Return (X, Y) of the center of cell containing provided text 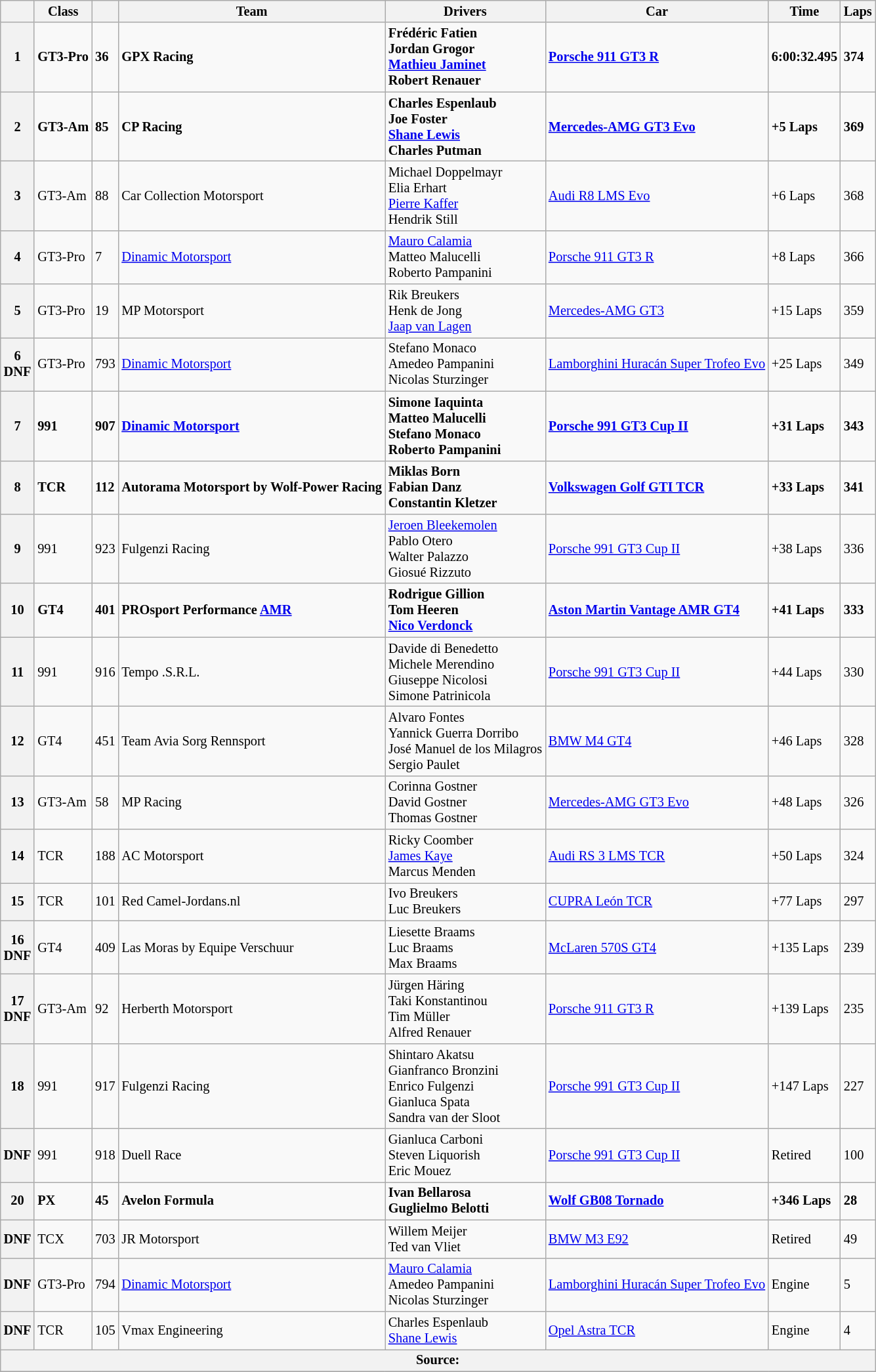
794 (105, 1285)
+5 Laps (804, 127)
401 (105, 610)
+41 Laps (804, 610)
+25 Laps (804, 364)
13 (18, 802)
Aston Martin Vantage AMR GT4 (657, 610)
+346 Laps (804, 1201)
188 (105, 856)
MP Racing (251, 802)
Team (251, 11)
907 (105, 426)
+46 Laps (804, 741)
BMW M3 E92 (657, 1239)
Liesette Braams Luc Braams Max Braams (465, 947)
916 (105, 672)
Michael Doppelmayr Elia Erhart Pierre Kaffer Hendrik Still (465, 196)
8 (18, 488)
100 (858, 1155)
239 (858, 947)
45 (105, 1201)
Team Avia Sorg Rennsport (251, 741)
Mauro Calamia Matteo Malucelli Roberto Pampanini (465, 257)
Ricky Coomber James Kaye Marcus Menden (465, 856)
923 (105, 549)
409 (105, 947)
6DNF (18, 364)
Gianluca Carboni Steven Liquorish Eric Mouez (465, 1155)
Duell Race (251, 1155)
12 (18, 741)
16DNF (18, 947)
451 (105, 741)
112 (105, 488)
Miklas Born Fabian Danz Constantin Kletzer (465, 488)
Shintaro Akatsu Gianfranco Bronzini Enrico Fulgenzi Gianluca Spata Sandra van der Sloot (465, 1086)
+8 Laps (804, 257)
235 (858, 1008)
Las Moras by Equipe Verschuur (251, 947)
101 (105, 902)
Corinna Gostner David Gostner Thomas Gostner (465, 802)
+15 Laps (804, 311)
+33 Laps (804, 488)
3 (18, 196)
6:00:32.495 (804, 57)
Ivan Bellarosa Guglielmo Belotti (465, 1201)
Tempo .S.R.L. (251, 672)
58 (105, 802)
368 (858, 196)
+77 Laps (804, 902)
+38 Laps (804, 549)
MP Motorsport (251, 311)
330 (858, 672)
Volkswagen Golf GTI TCR (657, 488)
CUPRA León TCR (657, 902)
703 (105, 1239)
Stefano Monaco Amedeo Pampanini Nicolas Sturzinger (465, 364)
Vmax Engineering (251, 1330)
105 (105, 1330)
Mercedes-AMG GT3 (657, 311)
+147 Laps (804, 1086)
359 (858, 311)
GPX Racing (251, 57)
AC Motorsport (251, 856)
Drivers (465, 11)
Frédéric Fatien Jordan Grogor Mathieu Jaminet Robert Renauer (465, 57)
326 (858, 802)
297 (858, 902)
15 (18, 902)
+6 Laps (804, 196)
Rik Breukers Henk de Jong Jaap van Lagen (465, 311)
Class (63, 11)
Audi R8 LMS Evo (657, 196)
343 (858, 426)
92 (105, 1008)
227 (858, 1086)
Simone Iaquinta Matteo Malucelli Stefano Monaco Roberto Pampanini (465, 426)
10 (18, 610)
+48 Laps (804, 802)
Car Collection Motorsport (251, 196)
336 (858, 549)
+31 Laps (804, 426)
17DNF (18, 1008)
Rodrigue Gillion Tom Heeren Nico Verdonck (465, 610)
793 (105, 364)
366 (858, 257)
11 (18, 672)
Opel Astra TCR (657, 1330)
BMW M4 GT4 (657, 741)
Willem Meijer Ted van Vliet (465, 1239)
14 (18, 856)
Ivo Breukers Luc Breukers (465, 902)
Wolf GB08 Tornado (657, 1201)
88 (105, 196)
+135 Laps (804, 947)
2 (18, 127)
324 (858, 856)
+50 Laps (804, 856)
Davide di Benedetto Michele Merendino Giuseppe Nicolosi Simone Patrinicola (465, 672)
1 (18, 57)
Car (657, 11)
McLaren 570S GT4 (657, 947)
918 (105, 1155)
28 (858, 1201)
36 (105, 57)
Mauro Calamia Amedeo Pampanini Nicolas Sturzinger (465, 1285)
349 (858, 364)
341 (858, 488)
PROsport Performance AMR (251, 610)
PX (63, 1201)
374 (858, 57)
Time (804, 11)
CP Racing (251, 127)
Charles Espenlaub Shane Lewis (465, 1330)
Autorama Motorsport by Wolf-Power Racing (251, 488)
Alvaro Fontes Yannick Guerra Dorribo José Manuel de los Milagros Sergio Paulet (465, 741)
369 (858, 127)
Red Camel-Jordans.nl (251, 902)
Charles Espenlaub Joe Foster Shane Lewis Charles Putman (465, 127)
Jeroen Bleekemolen Pablo Otero Walter Palazzo Giosué Rizzuto (465, 549)
49 (858, 1239)
Laps (858, 11)
19 (105, 311)
328 (858, 741)
917 (105, 1086)
JR Motorsport (251, 1239)
+139 Laps (804, 1008)
TCX (63, 1239)
Avelon Formula (251, 1201)
85 (105, 127)
18 (18, 1086)
Source: (438, 1360)
333 (858, 610)
+44 Laps (804, 672)
20 (18, 1201)
9 (18, 549)
Herberth Motorsport (251, 1008)
Audi RS 3 LMS TCR (657, 856)
Jürgen Häring Taki Konstantinou Tim Müller Alfred Renauer (465, 1008)
